Find where the given text appears and provide that cell's center as (X, Y) coordinate. 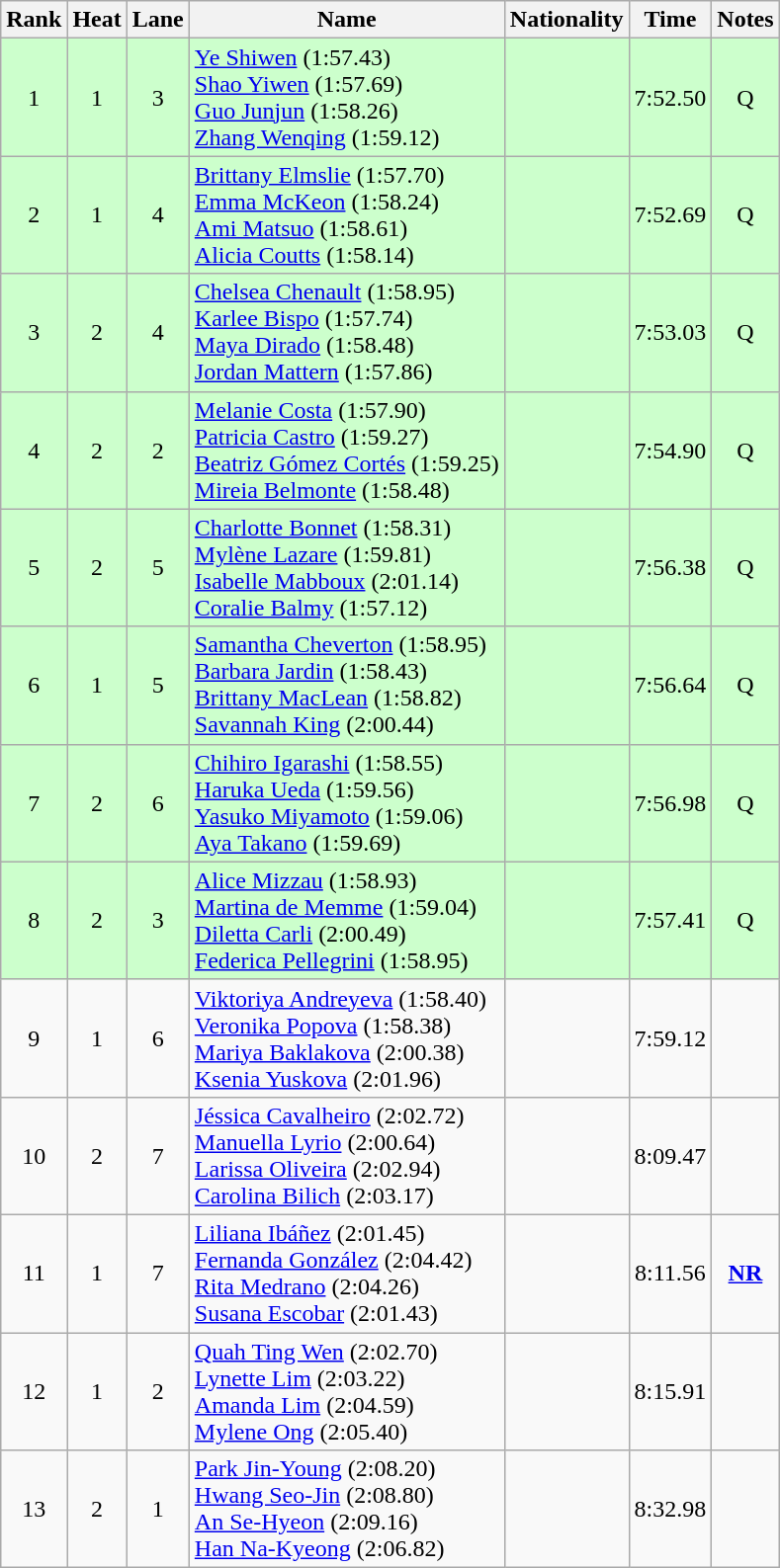
8 (34, 921)
7:52.50 (670, 97)
7:59.12 (670, 1037)
7:53.03 (670, 332)
Brittany Elmslie (1:57.70)Emma McKeon (1:58.24)Ami Matsuo (1:58.61)Alicia Coutts (1:58.14) (346, 215)
Nationality (566, 20)
Chihiro Igarashi (1:58.55)Haruka Ueda (1:59.56)Yasuko Miyamoto (1:59.06)Aya Takano (1:59.69) (346, 802)
7:54.90 (670, 451)
11 (34, 1273)
7:56.64 (670, 686)
Ye Shiwen (1:57.43)Shao Yiwen (1:57.69)Guo Junjun (1:58.26)Zhang Wenqing (1:59.12) (346, 97)
Samantha Cheverton (1:58.95)Barbara Jardin (1:58.43)Brittany MacLean (1:58.82)Savannah King (2:00.44) (346, 686)
9 (34, 1037)
10 (34, 1156)
13 (34, 1510)
Heat (97, 20)
Lane (158, 20)
8:11.56 (670, 1273)
8:32.98 (670, 1510)
Liliana Ibáñez (2:01.45)Fernanda González (2:04.42)Rita Medrano (2:04.26)Susana Escobar (2:01.43) (346, 1273)
Jéssica Cavalheiro (2:02.72)Manuella Lyrio (2:00.64)Larissa Oliveira (2:02.94)Carolina Bilich (2:03.17) (346, 1156)
Viktoriya Andreyeva (1:58.40)Veronika Popova (1:58.38)Mariya Baklakova (2:00.38)Ksenia Yuskova (2:01.96) (346, 1037)
NR (745, 1273)
7:57.41 (670, 921)
7:56.38 (670, 567)
Park Jin-Young (2:08.20)Hwang Seo-Jin (2:08.80)An Se-Hyeon (2:09.16)Han Na-Kyeong (2:06.82) (346, 1510)
8:15.91 (670, 1391)
Alice Mizzau (1:58.93)Martina de Memme (1:59.04)Diletta Carli (2:00.49)Federica Pellegrini (1:58.95) (346, 921)
Quah Ting Wen (2:02.70)Lynette Lim (2:03.22)Amanda Lim (2:04.59)Mylene Ong (2:05.40) (346, 1391)
Rank (34, 20)
7:52.69 (670, 215)
8:09.47 (670, 1156)
Time (670, 20)
Charlotte Bonnet (1:58.31)Mylène Lazare (1:59.81)Isabelle Mabboux (2:01.14)Coralie Balmy (1:57.12) (346, 567)
Notes (745, 20)
7:56.98 (670, 802)
Melanie Costa (1:57.90)Patricia Castro (1:59.27)Beatriz Gómez Cortés (1:59.25)Mireia Belmonte (1:58.48) (346, 451)
12 (34, 1391)
Name (346, 20)
Chelsea Chenault (1:58.95)Karlee Bispo (1:57.74)Maya Dirado (1:58.48)Jordan Mattern (1:57.86) (346, 332)
